Provide the (x, y) coordinate of the cell's center where the given text is located.  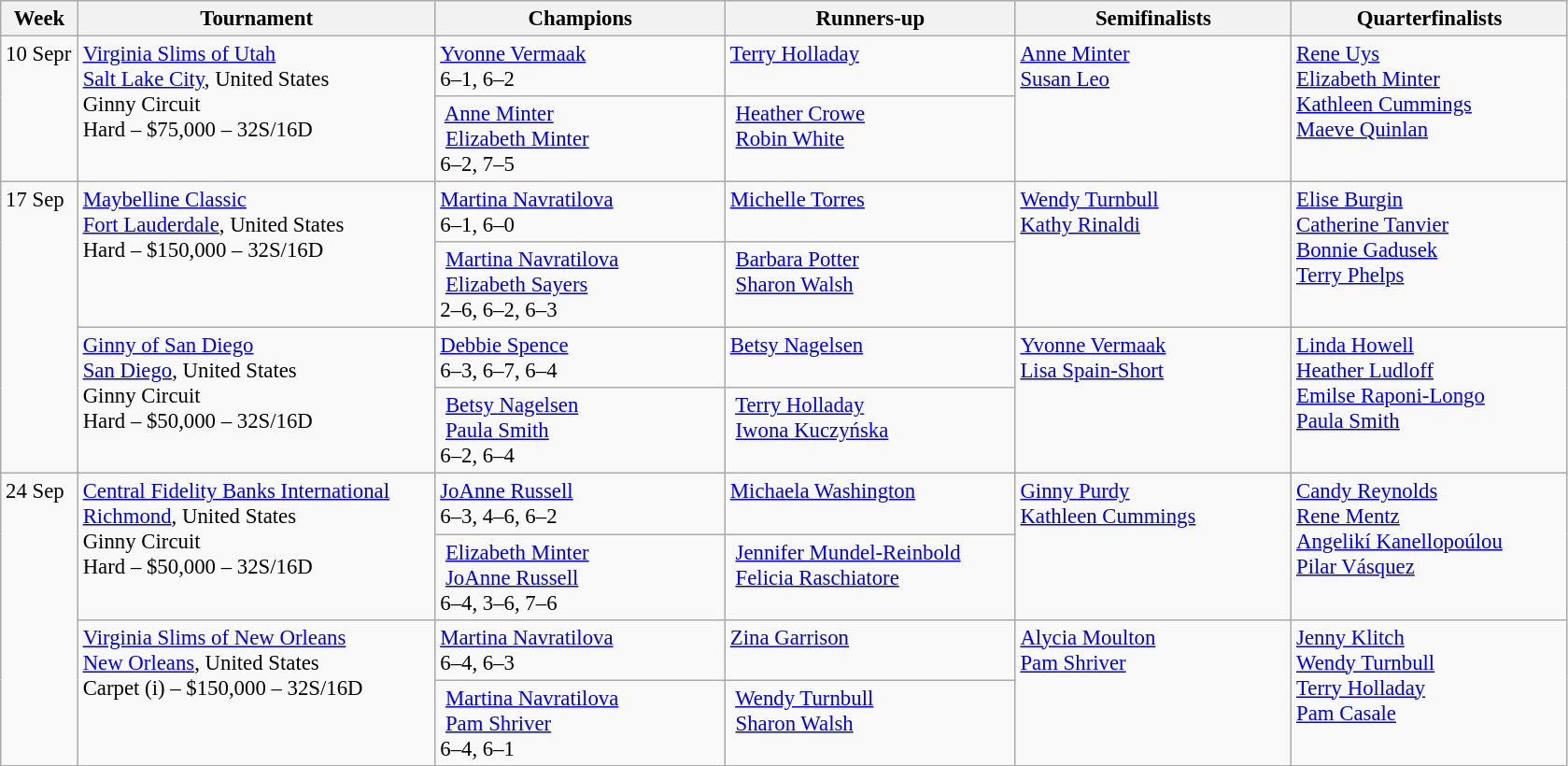
Terry Holladay (870, 67)
Central Fidelity Banks International Richmond, United StatesGinny CircuitHard – $50,000 – 32S/16D (256, 546)
Rene Uys Elizabeth Minter Kathleen Cummings Maeve Quinlan (1430, 109)
Alycia Moulton Pam Shriver (1153, 692)
Tournament (256, 19)
10 Sepr (39, 109)
JoAnne Russell6–3, 4–6, 6–2 (581, 504)
Anne Minter Elizabeth Minter6–2, 7–5 (581, 139)
Yvonne Vermaak6–1, 6–2 (581, 67)
24 Sep (39, 619)
Martina Navratilova Pam Shriver6–4, 6–1 (581, 723)
Anne Minter Susan Leo (1153, 109)
Wendy Turnbull Sharon Walsh (870, 723)
Michelle Torres (870, 213)
Heather Crowe Robin White (870, 139)
Elise Burgin Catherine Tanvier Bonnie Gadusek Terry Phelps (1430, 255)
Jenny Klitch Wendy Turnbull Terry Holladay Pam Casale (1430, 692)
Quarterfinalists (1430, 19)
Elizabeth Minter JoAnne Russell6–4, 3–6, 7–6 (581, 577)
Martina Navratilova6–1, 6–0 (581, 213)
Ginny Purdy Kathleen Cummings (1153, 546)
Ginny of San Diego San Diego, United StatesGinny CircuitHard – $50,000 – 32S/16D (256, 401)
Wendy Turnbull Kathy Rinaldi (1153, 255)
Betsy Nagelsen Paula Smith6–2, 6–4 (581, 432)
17 Sep (39, 328)
Michaela Washington (870, 504)
Debbie Spence6–3, 6–7, 6–4 (581, 359)
Barbara Potter Sharon Walsh (870, 285)
Betsy Nagelsen (870, 359)
Week (39, 19)
Martina Navratilova6–4, 6–3 (581, 650)
Virginia Slims of Utah Salt Lake City, United StatesGinny CircuitHard – $75,000 – 32S/16D (256, 109)
Martina Navratilova Elizabeth Sayers2–6, 6–2, 6–3 (581, 285)
Jennifer Mundel-Reinbold Felicia Raschiatore (870, 577)
Virginia Slims of New Orleans New Orleans, United StatesCarpet (i) – $150,000 – 32S/16D (256, 692)
Semifinalists (1153, 19)
Candy Reynolds Rene Mentz Angelikí Kanellopoúlou Pilar Vásquez (1430, 546)
Runners-up (870, 19)
Linda Howell Heather Ludloff Emilse Raponi-Longo Paula Smith (1430, 401)
Maybelline Classic Fort Lauderdale, United StatesHard – $150,000 – 32S/16D (256, 255)
Yvonne Vermaak Lisa Spain-Short (1153, 401)
Champions (581, 19)
Terry Holladay Iwona Kuczyńska (870, 432)
Zina Garrison (870, 650)
